From the cell containing the given text, extract its center point as [X, Y] coordinate. 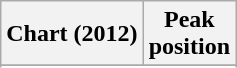
Peakposition [189, 34]
Chart (2012) [72, 34]
